Pinpoint the cell where the given text exists, returning its (x, y) midpoint coordinate. 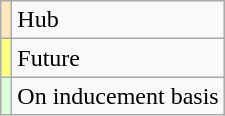
On inducement basis (118, 96)
Future (118, 58)
Hub (118, 20)
